From the cell containing the given text, extract its center point as (x, y) coordinate. 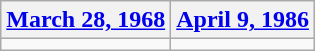
April 9, 1986 (243, 20)
March 28, 1968 (86, 20)
